Return (x, y) of the center of cell containing provided text 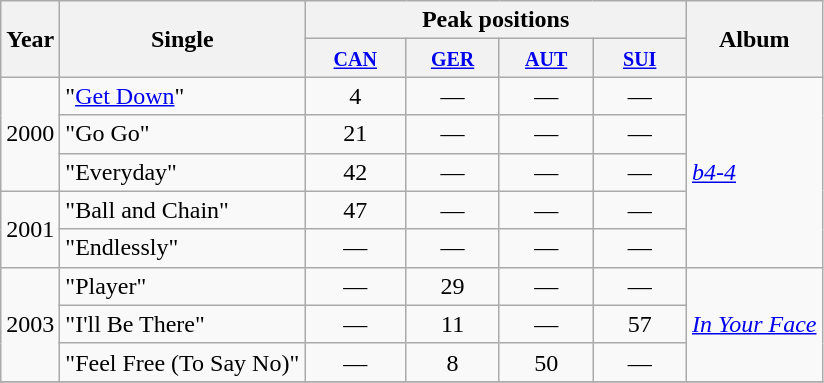
b4-4 (754, 172)
57 (640, 324)
"Player" (182, 286)
"Ball and Chain" (182, 210)
8 (453, 362)
SUI (640, 58)
In Your Face (754, 324)
11 (453, 324)
AUT (546, 58)
Single (182, 39)
CAN (356, 58)
29 (453, 286)
GER (453, 58)
2001 (30, 229)
"Go Go" (182, 134)
Album (754, 39)
2003 (30, 324)
"I'll Be There" (182, 324)
42 (356, 172)
2000 (30, 134)
"Feel Free (To Say No)" (182, 362)
"Get Down" (182, 96)
21 (356, 134)
Year (30, 39)
Peak positions (496, 20)
50 (546, 362)
"Endlessly" (182, 248)
4 (356, 96)
47 (356, 210)
"Everyday" (182, 172)
